Pinpoint the cell where the given text exists, returning its (X, Y) midpoint coordinate. 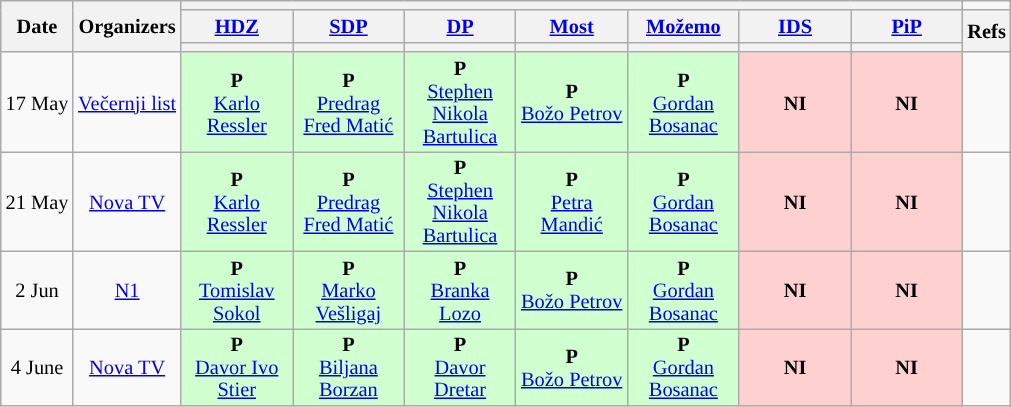
SDP (349, 26)
N1 (127, 290)
IDS (795, 26)
PMarko Vešligaj (349, 290)
Večernji list (127, 102)
Refs (987, 31)
HDZ (237, 26)
PDavor Dretar (460, 366)
PDavor Ivo Stier (237, 366)
DP (460, 26)
4 June (38, 366)
Date (38, 26)
2 Jun (38, 290)
PiP (907, 26)
21 May (38, 201)
Organizers (127, 26)
PPetra Mandić (572, 201)
PTomislav Sokol (237, 290)
Most (572, 26)
PBiljana Borzan (349, 366)
PBranka Lozo (460, 290)
Možemo (684, 26)
17 May (38, 102)
